Find where the given text appears and provide that cell's center as [x, y] coordinate. 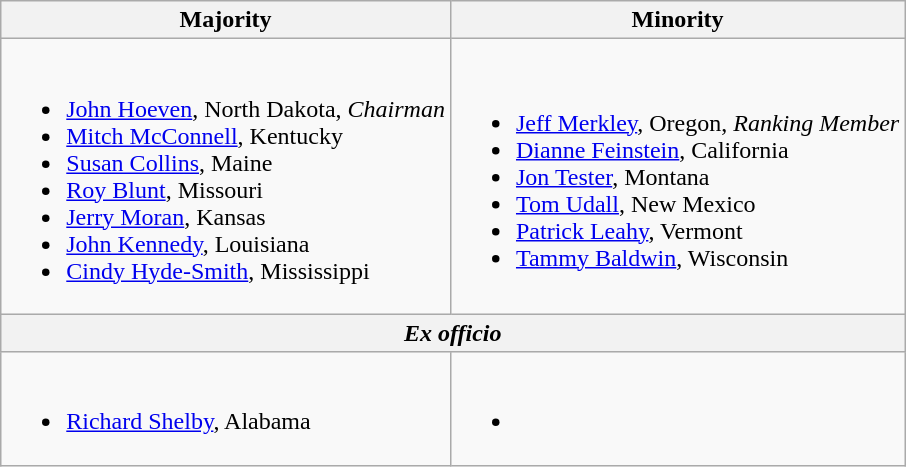
Majority [226, 20]
Minority [677, 20]
Ex officio [453, 333]
Richard Shelby, Alabama [226, 408]
